Determine the [x, y] coordinate at the center of the cell enclosing the given text.  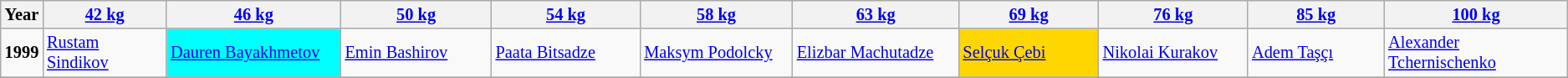
63 kg [876, 14]
54 kg [566, 14]
69 kg [1029, 14]
Paata Bitsadze [566, 53]
Elizbar Machutadze [876, 53]
76 kg [1173, 14]
1999 [22, 53]
Selçuk Çebi [1029, 53]
Alexander Tchernischenko [1476, 53]
Adem Taşçı [1316, 53]
Dauren Bayakhmetov [253, 53]
Rustam Sindikov [105, 53]
Year [22, 14]
42 kg [105, 14]
85 kg [1316, 14]
46 kg [253, 14]
Nikolai Kurakov [1173, 53]
100 kg [1476, 14]
58 kg [716, 14]
50 kg [416, 14]
Emin Bashirov [416, 53]
Maksym Podolcky [716, 53]
